Output the [X, Y] coordinate of the center of the cell containing the given text.  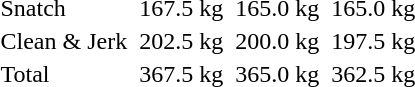
200.0 kg [278, 41]
202.5 kg [182, 41]
